Search for the cell housing the specified text and yield its [X, Y] center coordinate. 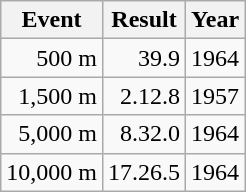
1,500 m [52, 96]
500 m [52, 58]
10,000 m [52, 172]
8.32.0 [144, 134]
Result [144, 20]
Year [216, 20]
17.26.5 [144, 172]
Event [52, 20]
5,000 m [52, 134]
2.12.8 [144, 96]
1957 [216, 96]
39.9 [144, 58]
